Search for the cell housing the specified text and yield its (X, Y) center coordinate. 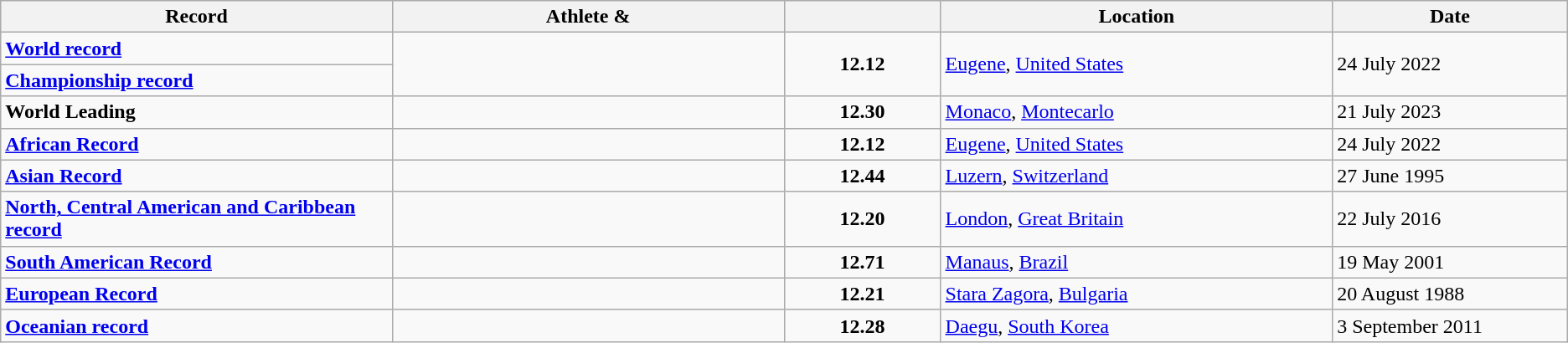
African Record (197, 144)
Athlete & (588, 17)
27 June 1995 (1451, 176)
Stara Zagora, Bulgaria (1137, 294)
Daegu, South Korea (1137, 325)
Date (1451, 17)
World Leading (197, 112)
Championship record (197, 80)
European Record (197, 294)
12.28 (863, 325)
Record (197, 17)
Luzern, Switzerland (1137, 176)
3 September 2011 (1451, 325)
Monaco, Montecarlo (1137, 112)
12.21 (863, 294)
21 July 2023 (1451, 112)
12.71 (863, 262)
Oceanian record (197, 325)
12.30 (863, 112)
Manaus, Brazil (1137, 262)
World record (197, 49)
London, Great Britain (1137, 219)
20 August 1988 (1451, 294)
South American Record (197, 262)
22 July 2016 (1451, 219)
North, Central American and Caribbean record (197, 219)
19 May 2001 (1451, 262)
Location (1137, 17)
12.20 (863, 219)
Asian Record (197, 176)
12.44 (863, 176)
